Provide the (X, Y) coordinate of the cell's center where the given text is located.  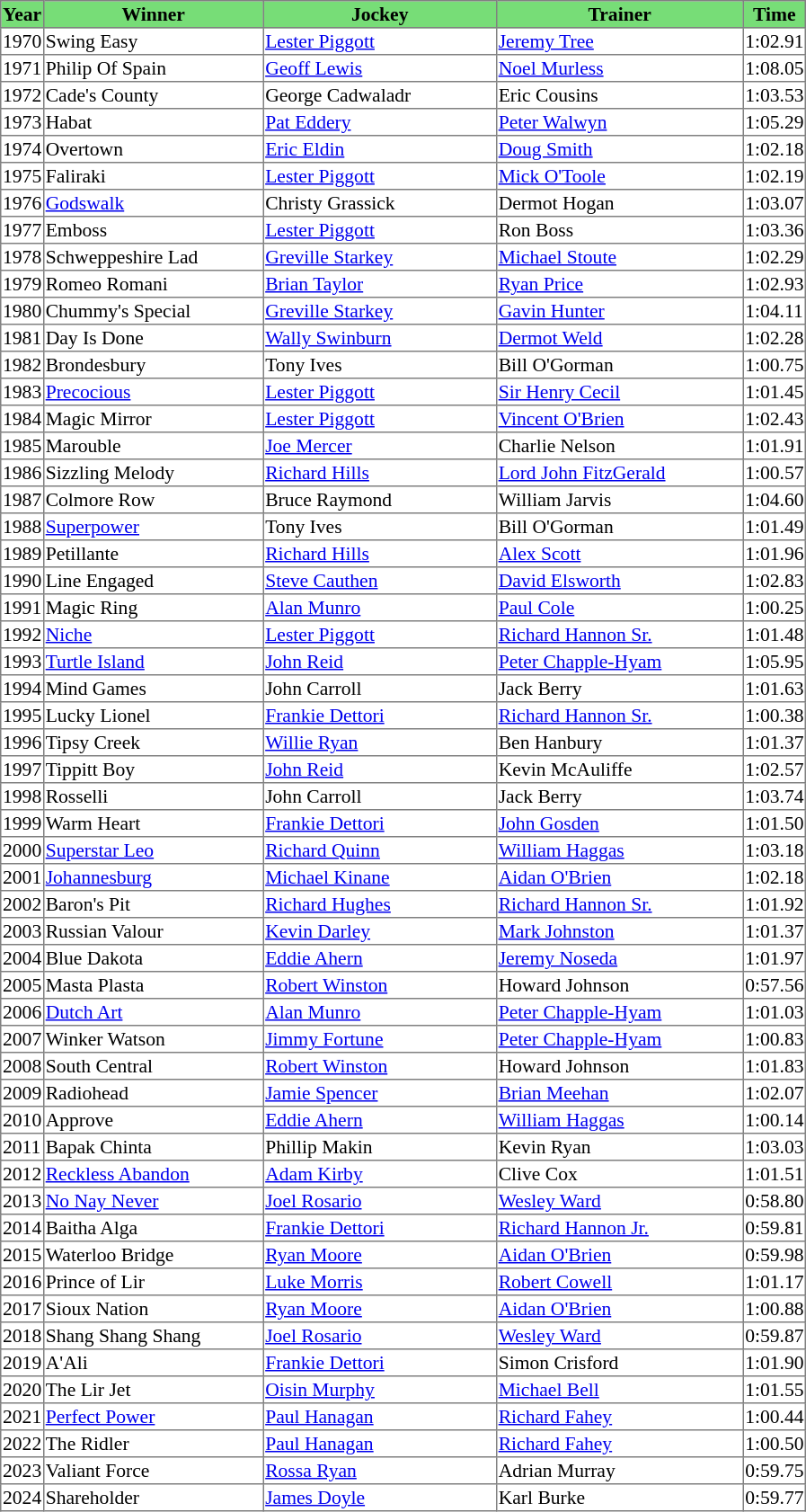
Clive Cox (619, 1174)
Jimmy Fortune (380, 1039)
2011 (22, 1147)
1991 (22, 608)
Adam Kirby (380, 1174)
1992 (22, 635)
Geoff Lewis (380, 68)
1:00.88 (775, 1309)
Niche (153, 635)
Richard Hughes (380, 904)
0:59.87 (775, 1336)
Kevin Ryan (619, 1147)
2009 (22, 1093)
Ryan Price (619, 284)
Steve Cauthen (380, 581)
Marouble (153, 446)
1:01.96 (775, 554)
1:02.29 (775, 257)
Waterloo Bridge (153, 1255)
1:08.05 (775, 68)
1999 (22, 823)
1970 (22, 41)
Luke Morris (380, 1282)
2016 (22, 1282)
Reckless Abandon (153, 1174)
Shareholder (153, 1498)
Mark Johnston (619, 931)
1995 (22, 716)
1997 (22, 769)
2002 (22, 904)
Masta Plasta (153, 985)
Rossa Ryan (380, 1471)
Winner (153, 14)
2017 (22, 1309)
William Jarvis (619, 500)
1:02.93 (775, 284)
2001 (22, 877)
Valiant Force (153, 1471)
1:01.17 (775, 1282)
1:01.03 (775, 1012)
Brian Meehan (619, 1093)
South Central (153, 1066)
Baitha Alga (153, 1228)
1:00.57 (775, 473)
Baron's Pit (153, 904)
Winker Watson (153, 1039)
Johannesburg (153, 877)
1996 (22, 743)
Alex Scott (619, 554)
2024 (22, 1498)
1:03.03 (775, 1147)
Petillante (153, 554)
Swing Easy (153, 41)
Gavin Hunter (619, 311)
1:01.97 (775, 958)
2005 (22, 985)
Romeo Romani (153, 284)
Turtle Island (153, 662)
1971 (22, 68)
2013 (22, 1201)
2008 (22, 1066)
Joe Mercer (380, 446)
1984 (22, 419)
2014 (22, 1228)
0:57.56 (775, 985)
1974 (22, 149)
Eric Cousins (619, 95)
1:04.11 (775, 311)
Sir Henry Cecil (619, 392)
Habat (153, 122)
1:00.44 (775, 1417)
1:01.90 (775, 1363)
1:01.50 (775, 823)
Colmore Row (153, 500)
Magic Mirror (153, 419)
Rosselli (153, 796)
1983 (22, 392)
1:01.55 (775, 1390)
Simon Crisford (619, 1363)
Day Is Done (153, 338)
1:02.91 (775, 41)
1990 (22, 581)
1998 (22, 796)
1976 (22, 203)
1986 (22, 473)
1:00.75 (775, 365)
Tippitt Boy (153, 769)
Jockey (380, 14)
David Elsworth (619, 581)
Vincent O'Brien (619, 419)
Karl Burke (619, 1498)
The Ridler (153, 1444)
Eric Eldin (380, 149)
Christy Grassick (380, 203)
Adrian Murray (619, 1471)
2018 (22, 1336)
Jeremy Noseda (619, 958)
Prince of Lir (153, 1282)
Chummy's Special (153, 311)
0:59.75 (775, 1471)
Shang Shang Shang (153, 1336)
1:00.25 (775, 608)
Richard Quinn (380, 850)
1988 (22, 527)
Ron Boss (619, 230)
Superstar Leo (153, 850)
Sizzling Melody (153, 473)
Time (775, 14)
2019 (22, 1363)
1:02.07 (775, 1093)
Bapak Chinta (153, 1147)
Ben Hanbury (619, 743)
2003 (22, 931)
0:59.77 (775, 1498)
1:04.60 (775, 500)
1:02.19 (775, 176)
1982 (22, 365)
1:01.49 (775, 527)
1:03.18 (775, 850)
Trainer (619, 14)
2015 (22, 1255)
Overtown (153, 149)
Superpower (153, 527)
Pat Eddery (380, 122)
1:03.07 (775, 203)
Line Engaged (153, 581)
1975 (22, 176)
Emboss (153, 230)
Jeremy Tree (619, 41)
Magic Ring (153, 608)
Bruce Raymond (380, 500)
1:03.36 (775, 230)
1973 (22, 122)
1977 (22, 230)
1:00.14 (775, 1120)
No Nay Never (153, 1201)
Lucky Lionel (153, 716)
Blue Dakota (153, 958)
1981 (22, 338)
1:05.29 (775, 122)
Willie Ryan (380, 743)
1:03.74 (775, 796)
Brondesbury (153, 365)
1994 (22, 689)
1993 (22, 662)
Wally Swinburn (380, 338)
George Cadwaladr (380, 95)
2012 (22, 1174)
1978 (22, 257)
1:00.38 (775, 716)
Paul Cole (619, 608)
Sioux Nation (153, 1309)
Noel Murless (619, 68)
1979 (22, 284)
Charlie Nelson (619, 446)
Cade's County (153, 95)
Precocious (153, 392)
1:00.83 (775, 1039)
Kevin Darley (380, 931)
2006 (22, 1012)
2021 (22, 1417)
Philip Of Spain (153, 68)
The Lir Jet (153, 1390)
Kevin McAuliffe (619, 769)
Warm Heart (153, 823)
Oisin Murphy (380, 1390)
Michael Bell (619, 1390)
0:59.98 (775, 1255)
0:58.80 (775, 1201)
Dermot Hogan (619, 203)
1:01.51 (775, 1174)
1980 (22, 311)
1:01.92 (775, 904)
1:01.91 (775, 446)
Faliraki (153, 176)
Schweppeshire Lad (153, 257)
2000 (22, 850)
1:02.83 (775, 581)
1:01.63 (775, 689)
1985 (22, 446)
1989 (22, 554)
1987 (22, 500)
Mick O'Toole (619, 176)
1:00.50 (775, 1444)
Phillip Makin (380, 1147)
Dermot Weld (619, 338)
2004 (22, 958)
2022 (22, 1444)
Jamie Spencer (380, 1093)
Michael Kinane (380, 877)
Tipsy Creek (153, 743)
2007 (22, 1039)
Russian Valour (153, 931)
2010 (22, 1120)
Approve (153, 1120)
Richard Hannon Jr. (619, 1228)
1:02.43 (775, 419)
Lord John FitzGerald (619, 473)
1:03.53 (775, 95)
1:05.95 (775, 662)
Doug Smith (619, 149)
0:59.81 (775, 1228)
2020 (22, 1390)
Dutch Art (153, 1012)
1:02.57 (775, 769)
Michael Stoute (619, 257)
Godswalk (153, 203)
Robert Cowell (619, 1282)
1:01.48 (775, 635)
1:02.28 (775, 338)
John Gosden (619, 823)
Brian Taylor (380, 284)
A'Ali (153, 1363)
1:01.83 (775, 1066)
1972 (22, 95)
Year (22, 14)
Peter Walwyn (619, 122)
2023 (22, 1471)
James Doyle (380, 1498)
Perfect Power (153, 1417)
1:01.45 (775, 392)
Radiohead (153, 1093)
Mind Games (153, 689)
